Provide the [x, y] coordinate of the cell's center where the given text is located.  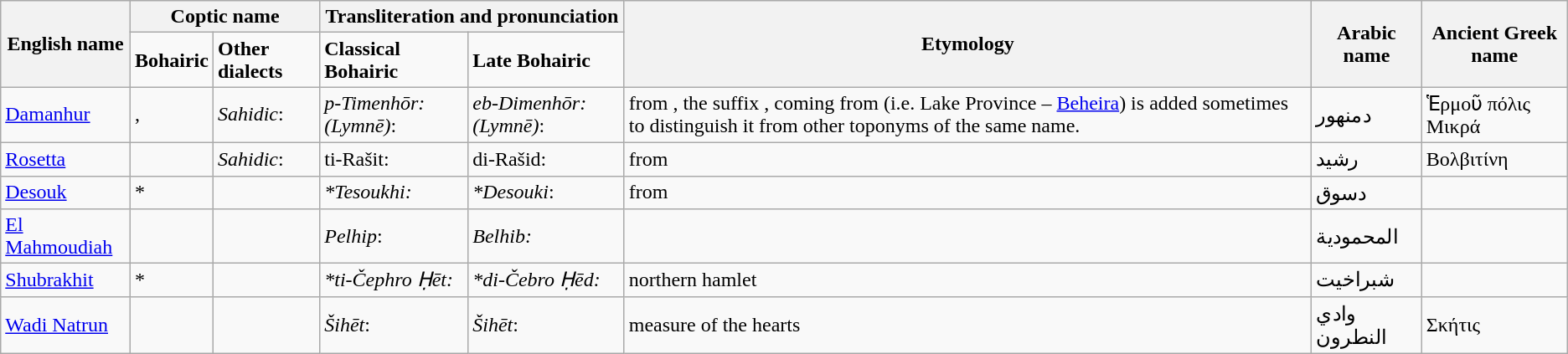
from , the suffix , coming from (i.e. Lake Province – Beheira) is added sometimes to distinguish it from other toponyms of the same name. [967, 115]
دمنهور [1367, 115]
Classical Bohairic [394, 60]
di-Rašid: [546, 159]
*Tesoukhi: [394, 192]
Other dialects [266, 60]
Pelhip: [394, 236]
El Mahmoudiah [65, 236]
*Desouki: [546, 192]
وادي النطرون [1367, 325]
Coptic name [224, 17]
Shubrakhit [65, 280]
Arabic name [1367, 44]
Transliteration and pronunciation [472, 17]
Wadi Natrun [65, 325]
Damanhur [65, 115]
رشيد [1367, 159]
Bohairic [171, 60]
Σκήτις [1494, 325]
Ancient Greek name [1494, 44]
Desouk [65, 192]
المحمودية [1367, 236]
, [171, 115]
Belhib: [546, 236]
شبراخيت [1367, 280]
Etymology [967, 44]
ti-Rašit: [394, 159]
*di-Čebro Ḥēd: [546, 280]
*ti-Čephro Ḥēt: [394, 280]
p-Timenhōr: (Lymnē): [394, 115]
Late Bohairic [546, 60]
northern hamlet [967, 280]
دسوق [1367, 192]
Βολβιτίνη [1494, 159]
Rosetta [65, 159]
Ἑρμοῦ πόλις Μικρά [1494, 115]
eb-Dimenhōr: (Lymnē): [546, 115]
English name [65, 44]
measure of the hearts [967, 325]
